Locate the cell with the specified text and output its [x, y] center coordinate. 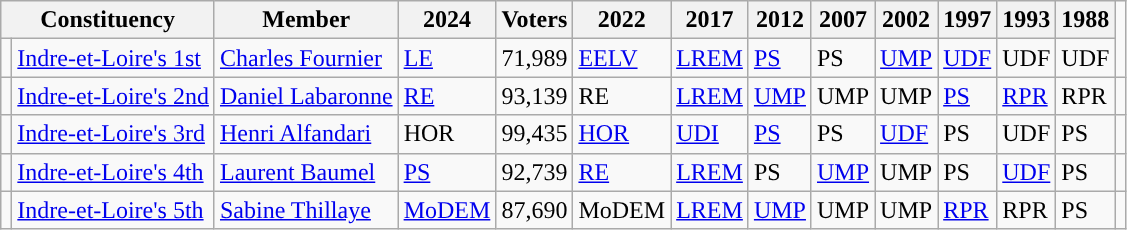
Indre-et-Loire's 4th [114, 172]
EELV [622, 58]
Constituency [108, 20]
71,989 [534, 58]
1988 [1086, 20]
Laurent Baumel [306, 172]
1993 [1026, 20]
87,690 [534, 210]
Member [306, 20]
99,435 [534, 134]
2012 [780, 20]
Indre-et-Loire's 1st [114, 58]
2017 [710, 20]
Indre-et-Loire's 2nd [114, 96]
92,739 [534, 172]
1997 [968, 20]
UDI [710, 134]
2007 [842, 20]
Sabine Thillaye [306, 210]
LE [447, 58]
Charles Fournier [306, 58]
Henri Alfandari [306, 134]
Daniel Labaronne [306, 96]
Voters [534, 20]
Indre-et-Loire's 5th [114, 210]
Indre-et-Loire's 3rd [114, 134]
2002 [906, 20]
2022 [622, 20]
2024 [447, 20]
93,139 [534, 96]
